From the cell containing the given text, extract its center point as (X, Y) coordinate. 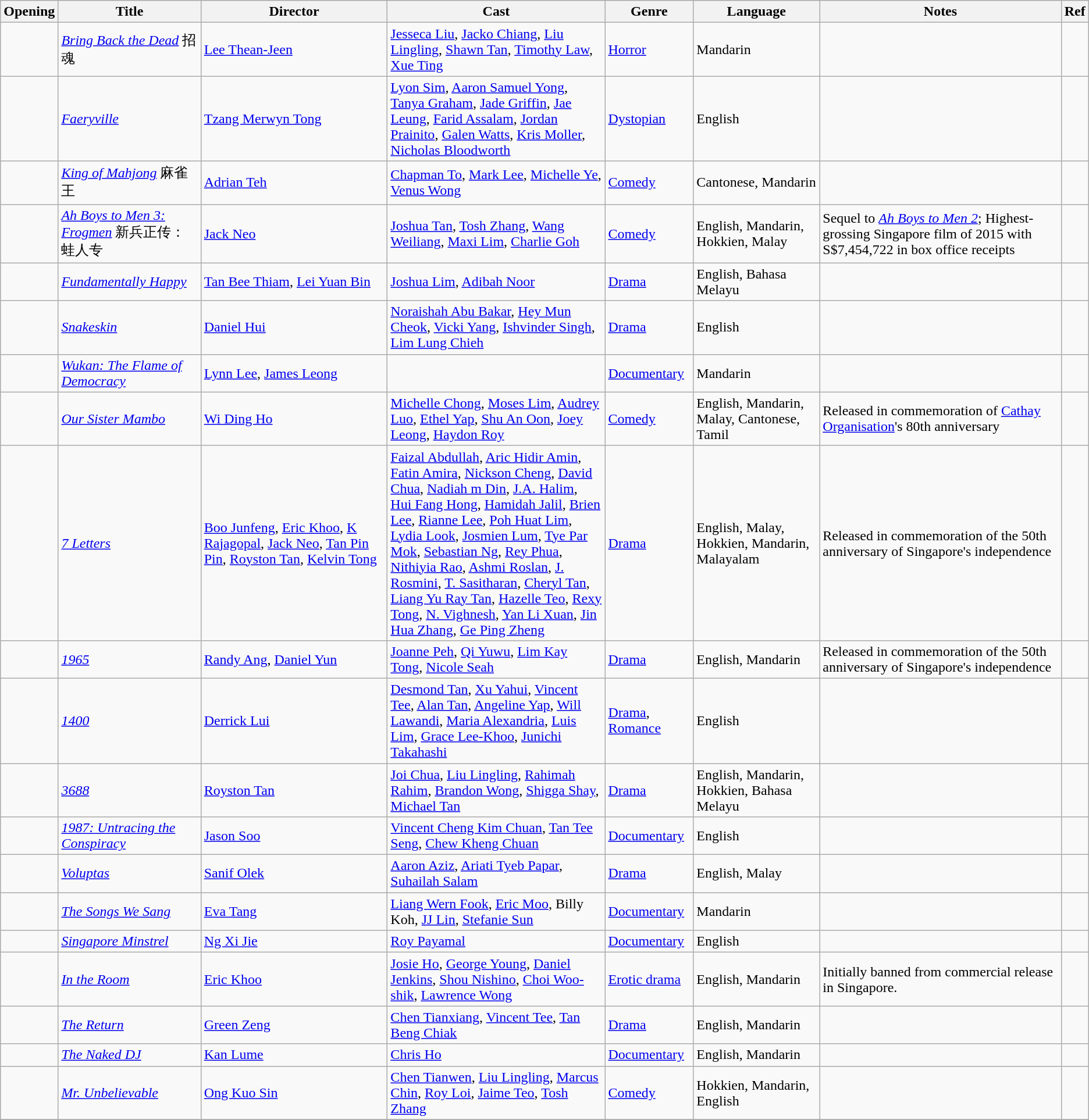
Sequel to Ah Boys to Men 2; Highest-grossing Singapore film of 2015 with S$7,454,722 in box office receipts (940, 234)
Opening (29, 12)
The Return (129, 1025)
Lyon Sim, Aaron Samuel Yong, Tanya Graham, Jade Griffin, Jae Leung, Farid Assalam, Jordan Prainito, Galen Watts, Kris Moller, Nicholas Bloodworth (496, 119)
Joshua Lim, Adibah Noor (496, 281)
Fundamentally Happy (129, 281)
Roy Payamal (496, 941)
Eva Tang (294, 912)
Derrick Lui (294, 720)
Cantonese, Mandarin (756, 183)
Aaron Aziz, Ariati Tyeb Papar, Suhailah Salam (496, 873)
English, Mandarin, Hokkien, Bahasa Melayu (756, 790)
Tan Bee Thiam, Lei Yuan Bin (294, 281)
3688 (129, 790)
English, Mandarin, Hokkien, Malay (756, 234)
Snakeskin (129, 327)
Title (129, 12)
Ref (1075, 12)
Green Zeng (294, 1025)
Faeryville (129, 119)
Mr. Unbelievable (129, 1093)
Singapore Minstrel (129, 941)
English, Malay, Hokkien, Mandarin, Malayalam (756, 543)
Language (756, 12)
Hokkien, Mandarin, English (756, 1093)
Daniel Hui (294, 327)
Initially banned from commercial release in Singapore. (940, 979)
Lee Thean-Jeen (294, 49)
Dystopian (649, 119)
Adrian Teh (294, 183)
The Songs We Sang (129, 912)
In the Room (129, 979)
Chris Ho (496, 1055)
Horror (649, 49)
1987: Untracing the Conspiracy (129, 836)
Lynn Lee, James Leong (294, 373)
1965 (129, 659)
Chapman To, Mark Lee, Michelle Ye, Venus Wong (496, 183)
Josie Ho, George Young, Daniel Jenkins, Shou Nishino, Choi Woo-shik, Lawrence Wong (496, 979)
Chen Tianxiang, Vincent Tee, Tan Beng Chiak (496, 1025)
Jesseca Liu, Jacko Chiang, Liu Lingling, Shawn Tan, Timothy Law, Xue Ting (496, 49)
Ng Xi Jie (294, 941)
Desmond Tan, Xu Yahui, Vincent Tee, Alan Tan, Angeline Yap, Will Lawandi, Maria Alexandria, Luis Lim, Grace Lee-Khoo, Junichi Takahashi (496, 720)
Jack Neo (294, 234)
Released in commemoration of Cathay Organisation's 80th anniversary (940, 419)
English, Malay (756, 873)
Royston Tan (294, 790)
Boo Junfeng, Eric Khoo, K Rajagopal, Jack Neo, Tan Pin Pin, Royston Tan, Kelvin Tong (294, 543)
King of Mahjong 麻雀王 (129, 183)
Vincent Cheng Kim Chuan, Tan Tee Seng, Chew Kheng Chuan (496, 836)
1400 (129, 720)
Director (294, 12)
Noraishah Abu Bakar, Hey Mun Cheok, Vicki Yang, Ishvinder Singh, Lim Lung Chieh (496, 327)
Michelle Chong, Moses Lim, Audrey Luo, Ethel Yap, Shu An Oon, Joey Leong, Haydon Roy (496, 419)
Cast (496, 12)
Wi Ding Ho (294, 419)
Sanif Olek (294, 873)
Liang Wern Fook, Eric Moo, Billy Koh, JJ Lin, Stefanie Sun (496, 912)
Bring Back the Dead 招魂 (129, 49)
Our Sister Mambo (129, 419)
Joshua Tan, Tosh Zhang, Wang Weiliang, Maxi Lim, Charlie Goh (496, 234)
The Naked DJ (129, 1055)
English, Mandarin, Malay, Cantonese, Tamil (756, 419)
Notes (940, 12)
Joi Chua, Liu Lingling, Rahimah Rahim, Brandon Wong, Shigga Shay, Michael Tan (496, 790)
Genre (649, 12)
Eric Khoo (294, 979)
English, Bahasa Melayu (756, 281)
7 Letters (129, 543)
Joanne Peh, Qi Yuwu, Lim Kay Tong, Nicole Seah (496, 659)
Kan Lume (294, 1055)
Ong Kuo Sin (294, 1093)
Ah Boys to Men 3: Frogmen 新兵正传：蛙人专 (129, 234)
Voluptas (129, 873)
Tzang Merwyn Tong (294, 119)
Jason Soo (294, 836)
Drama, Romance (649, 720)
Randy Ang, Daniel Yun (294, 659)
Erotic drama (649, 979)
Wukan: The Flame of Democracy (129, 373)
Chen Tianwen, Liu Lingling, Marcus Chin, Roy Loi, Jaime Teo, Tosh Zhang (496, 1093)
